Output the [X, Y] coordinate of the center of the cell containing the given text.  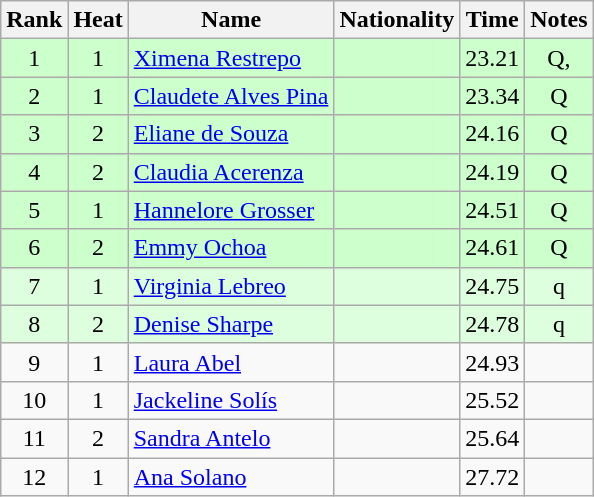
Sandra Antelo [231, 438]
23.21 [492, 58]
9 [34, 362]
4 [34, 172]
Ana Solano [231, 477]
25.52 [492, 400]
24.16 [492, 134]
Rank [34, 20]
Name [231, 20]
Q, [559, 58]
7 [34, 286]
25.64 [492, 438]
Eliane de Souza [231, 134]
24.51 [492, 210]
10 [34, 400]
Time [492, 20]
Notes [559, 20]
Hannelore Grosser [231, 210]
24.93 [492, 362]
Laura Abel [231, 362]
Claudia Acerenza [231, 172]
Denise Sharpe [231, 324]
27.72 [492, 477]
5 [34, 210]
Emmy Ochoa [231, 248]
11 [34, 438]
Jackeline Solís [231, 400]
Heat [98, 20]
8 [34, 324]
Claudete Alves Pina [231, 96]
Nationality [397, 20]
24.19 [492, 172]
24.78 [492, 324]
6 [34, 248]
23.34 [492, 96]
Virginia Lebreo [231, 286]
12 [34, 477]
3 [34, 134]
24.75 [492, 286]
24.61 [492, 248]
Ximena Restrepo [231, 58]
